Detect which cell encompasses the target text, then output its [X, Y] center coordinate. 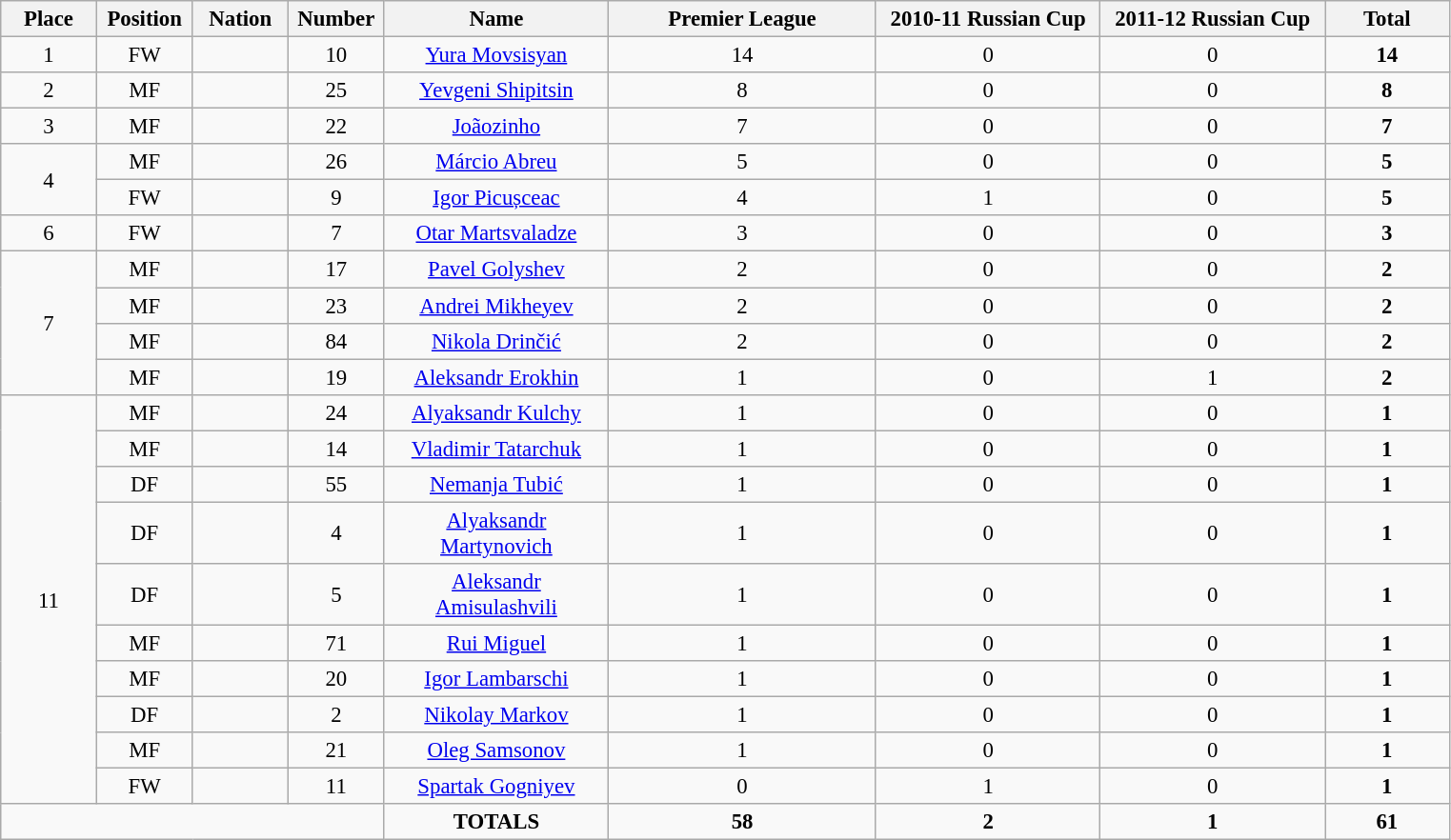
24 [337, 412]
55 [337, 485]
Nation [240, 19]
Alyaksandr Kulchy [496, 412]
Otar Martsvaladze [496, 233]
Igor Lambarschi [496, 679]
10 [337, 55]
84 [337, 341]
19 [337, 377]
58 [743, 822]
Márcio Abreu [496, 162]
Number [337, 19]
Aleksandr Erokhin [496, 377]
26 [337, 162]
Igor Picușceac [496, 198]
2011-12 Russian Cup [1213, 19]
2010-11 Russian Cup [988, 19]
Oleg Samsonov [496, 750]
25 [337, 90]
Vladimir Tatarchuk [496, 449]
Joãozinho [496, 127]
23 [337, 306]
Position [145, 19]
Place [50, 19]
21 [337, 750]
Aleksandr Amisulashvili [496, 594]
Rui Miguel [496, 643]
TOTALS [496, 822]
Nikolay Markov [496, 715]
Nemanja Tubić [496, 485]
Total [1387, 19]
Yevgeni Shipitsin [496, 90]
20 [337, 679]
Premier League [743, 19]
Alyaksandr Martynovich [496, 533]
71 [337, 643]
Yura Movsisyan [496, 55]
Nikola Drinčić [496, 341]
Andrei Mikheyev [496, 306]
6 [50, 233]
Name [496, 19]
Pavel Golyshev [496, 270]
9 [337, 198]
22 [337, 127]
17 [337, 270]
61 [1387, 822]
Spartak Gogniyev [496, 787]
